Provide the (X, Y) coordinate of the cell's center where the given text is located.  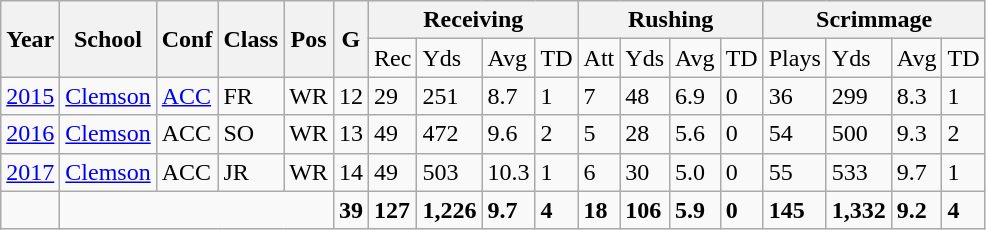
145 (794, 210)
6.9 (696, 96)
55 (794, 172)
Rec (392, 58)
SO (251, 134)
48 (645, 96)
299 (858, 96)
5.0 (696, 172)
6 (599, 172)
Conf (187, 39)
10.3 (508, 172)
472 (450, 134)
Year (30, 39)
54 (794, 134)
251 (450, 96)
2015 (30, 96)
G (350, 39)
School (108, 39)
12 (350, 96)
127 (392, 210)
14 (350, 172)
39 (350, 210)
533 (858, 172)
Rushing (670, 20)
1,332 (858, 210)
5 (599, 134)
106 (645, 210)
5.9 (696, 210)
8.3 (916, 96)
7 (599, 96)
Att (599, 58)
30 (645, 172)
JR (251, 172)
2016 (30, 134)
FR (251, 96)
2017 (30, 172)
8.7 (508, 96)
9.3 (916, 134)
Scrimmage (874, 20)
5.6 (696, 134)
36 (794, 96)
Plays (794, 58)
18 (599, 210)
503 (450, 172)
1,226 (450, 210)
9.2 (916, 210)
28 (645, 134)
Receiving (473, 20)
500 (858, 134)
9.6 (508, 134)
Pos (309, 39)
13 (350, 134)
29 (392, 96)
Class (251, 39)
